Return the (x, y) coordinate for the center point of the cell that contains the specified text.  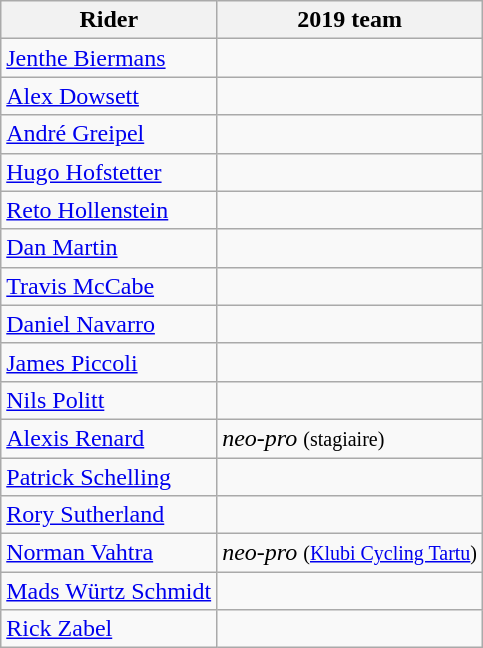
Rider (109, 20)
Norman Vahtra (109, 553)
Mads Würtz Schmidt (109, 591)
Patrick Schelling (109, 477)
Alexis Renard (109, 438)
neo-pro (stagiaire) (350, 438)
Travis McCabe (109, 286)
James Piccoli (109, 362)
Rick Zabel (109, 629)
Hugo Hofstetter (109, 172)
Reto Hollenstein (109, 210)
2019 team (350, 20)
André Greipel (109, 134)
neo-pro (Klubi Cycling Tartu) (350, 553)
Alex Dowsett (109, 96)
Rory Sutherland (109, 515)
Dan Martin (109, 248)
Nils Politt (109, 400)
Daniel Navarro (109, 324)
Jenthe Biermans (109, 58)
